Search for the cell housing the specified text and yield its (X, Y) center coordinate. 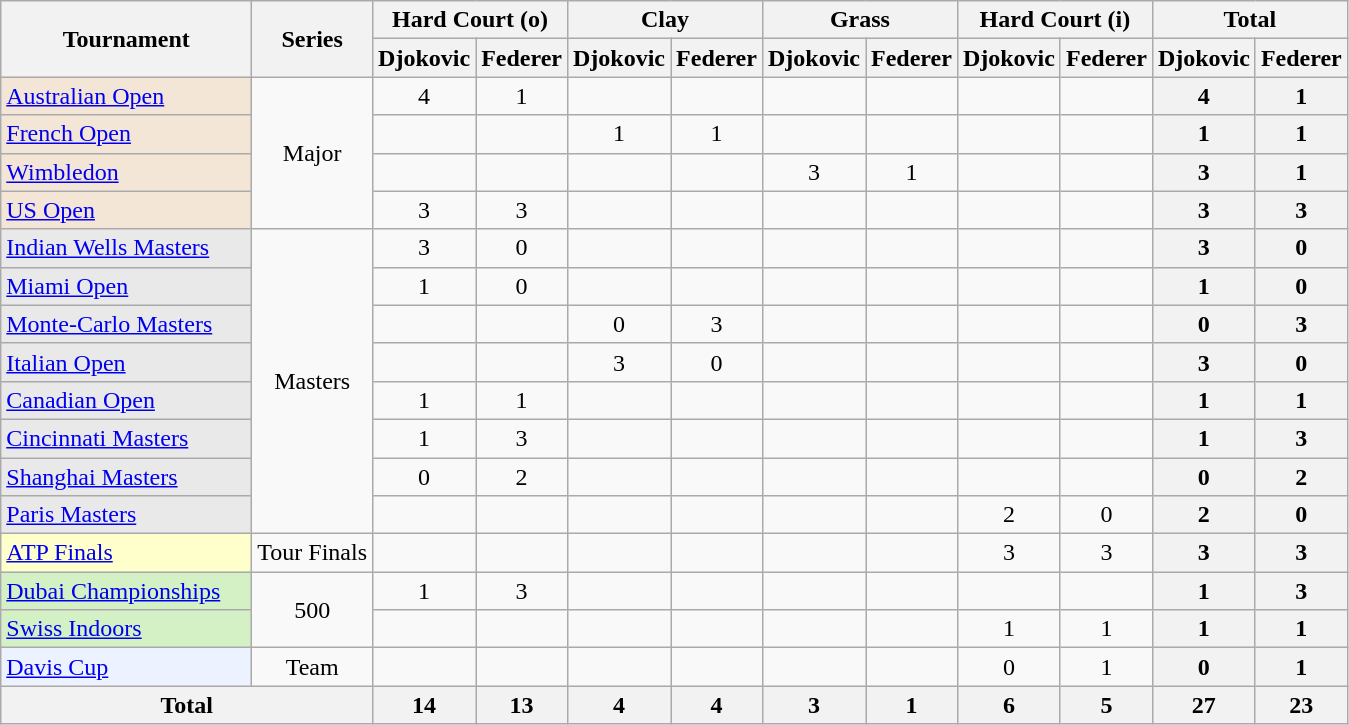
Cincinnati Masters (126, 438)
Monte-Carlo Masters (126, 324)
Canadian Open (126, 400)
Grass (860, 20)
500 (312, 610)
Series (312, 39)
Shanghai Masters (126, 477)
US Open (126, 210)
Team (312, 667)
Hard Court (o) (470, 20)
Tournament (126, 39)
Hard Court (i) (1054, 20)
5 (1106, 705)
French Open (126, 134)
23 (1301, 705)
Major (312, 153)
Miami Open (126, 286)
Davis Cup (126, 667)
Tour Finals (312, 553)
Wimbledon (126, 172)
Italian Open (126, 362)
Australian Open (126, 96)
Dubai Championships (126, 591)
Paris Masters (126, 515)
Swiss Indoors (126, 629)
ATP Finals (126, 553)
6 (1008, 705)
27 (1204, 705)
Masters (312, 381)
Indian Wells Masters (126, 248)
13 (522, 705)
Clay (664, 20)
14 (424, 705)
